Provide the (X, Y) coordinate of the cell's center where the given text is located.  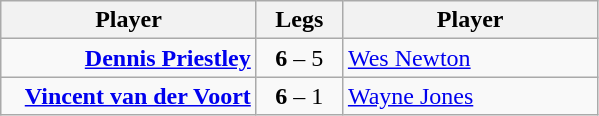
6 – 5 (299, 58)
Vincent van der Voort (129, 96)
6 – 1 (299, 96)
Wes Newton (470, 58)
Legs (299, 20)
Wayne Jones (470, 96)
Dennis Priestley (129, 58)
